Identify which cell holds the provided text, then report its (X, Y) central coordinate. 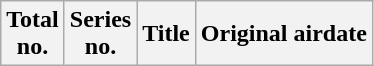
Seriesno. (100, 34)
Title (166, 34)
Original airdate (284, 34)
Totalno. (33, 34)
